Locate the cell with the specified text and output its [x, y] center coordinate. 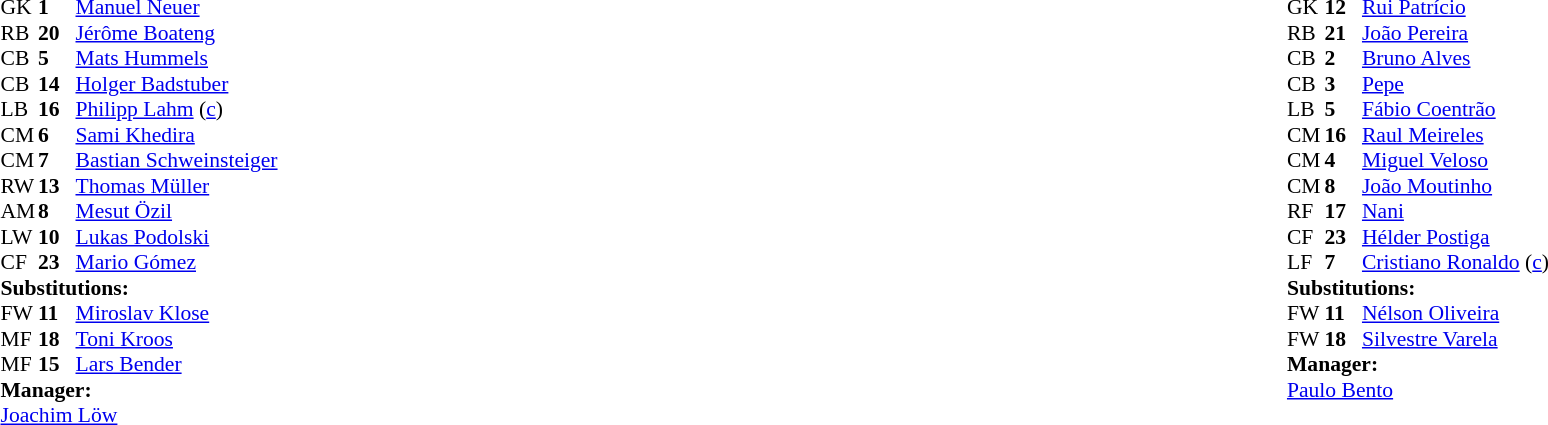
Substitutions: [138, 288]
3 [1343, 84]
17 [1343, 211]
RF [1306, 211]
LW [19, 237]
Toni Kroos [177, 339]
Miroslav Klose [177, 313]
15 [57, 365]
Mario Gómez [177, 263]
Mesut Özil [177, 211]
Manager: [138, 390]
AM [19, 211]
10 [57, 237]
Thomas Müller [177, 186]
20 [57, 33]
6 [57, 135]
14 [57, 84]
Bastian Schweinsteiger [177, 161]
2 [1343, 59]
21 [1343, 33]
Holger Badstuber [177, 84]
13 [57, 186]
4 [1343, 161]
Lukas Podolski [177, 237]
Philipp Lahm (c) [177, 109]
RW [19, 186]
LF [1306, 263]
Jérôme Boateng [177, 33]
Mats Hummels [177, 59]
Lars Bender [177, 365]
Sami Khedira [177, 135]
